Scan for the cell matching the given text and deliver its [x, y] coordinate at center. 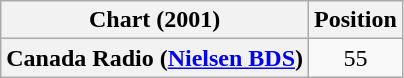
Position [356, 20]
Canada Radio (Nielsen BDS) [155, 58]
Chart (2001) [155, 20]
55 [356, 58]
